Locate the cell with the specified text and output its [X, Y] center coordinate. 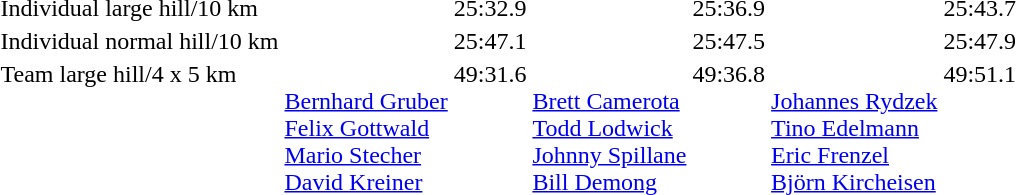
25:47.1 [490, 41]
25:47.5 [729, 41]
